Pinpoint the cell where the given text exists, returning its [X, Y] midpoint coordinate. 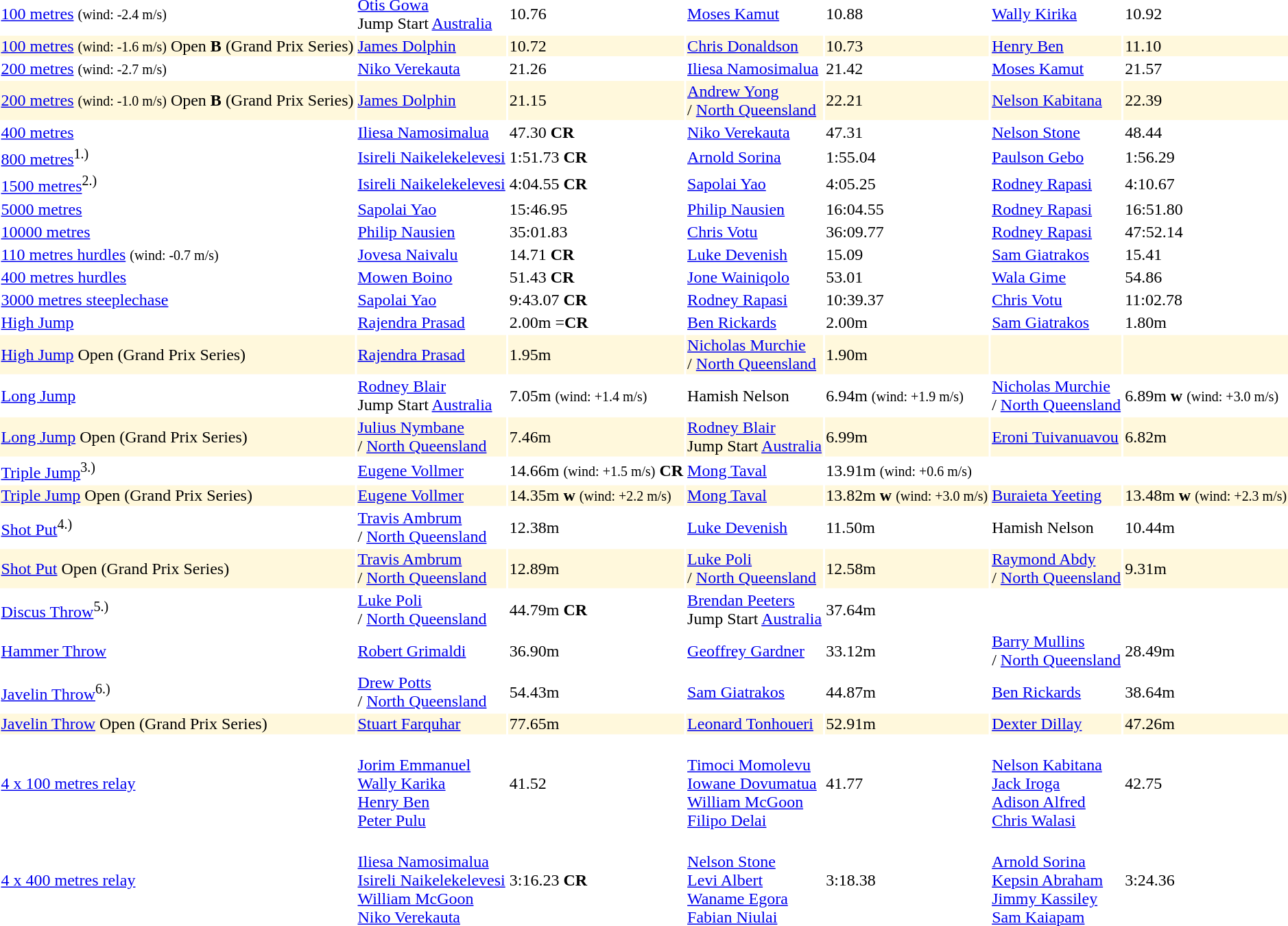
Drew Potts / North Queensland [431, 691]
Brendan Peeters Jump Start Australia [754, 609]
4 x 100 metres relay [177, 783]
35:01.83 [596, 232]
10:39.37 [907, 300]
47.31 [907, 132]
21.15 [596, 100]
4:04.55 CR [596, 184]
Shot Put4.) [177, 527]
1.80m [1206, 322]
Buraieta Yeeting [1056, 495]
400 metres hurdles [177, 277]
21.26 [596, 69]
4:10.67 [1206, 184]
Javelin Throw Open (Grand Prix Series) [177, 724]
36:09.77 [907, 232]
Dexter Dillay [1056, 724]
15.41 [1206, 254]
53.01 [907, 277]
Long Jump Open (Grand Prix Series) [177, 436]
9:43.07 CR [596, 300]
Eroni Tuivanuavou [1056, 436]
16:51.80 [1206, 209]
38.64m [1206, 691]
41.77 [907, 783]
Henry Ben [1056, 46]
7.05m (wind: +1.4 m/s) [596, 395]
15.09 [907, 254]
10.44m [1206, 527]
Jovesa Naivalu [431, 254]
Wala Gime [1056, 277]
42.75 [1206, 783]
3000 metres steeplechase [177, 300]
47:52.14 [1206, 232]
Hammer Throw [177, 650]
Moses Kamut [1056, 69]
6.94m (wind: +1.9 m/s) [907, 395]
13.91m (wind: +0.6 m/s) [907, 471]
Jone Wainiqolo [754, 277]
800 metres1.) [177, 157]
6.82m [1206, 436]
47.30 CR [596, 132]
7.46m [596, 436]
Raymond Abdy / North Queensland [1056, 568]
Triple Jump3.) [177, 471]
9.31m [1206, 568]
51.43 CR [596, 277]
12.89m [596, 568]
2.00m [907, 322]
Timoci MomolevuIowane DovumatuaWilliam McGoonFilipo Delai [754, 783]
Arnold Sorina [754, 157]
10000 metres [177, 232]
4:05.25 [907, 184]
54.86 [1206, 277]
12.38m [596, 527]
52.91m [907, 724]
Triple Jump Open (Grand Prix Series) [177, 495]
6.89m w (wind: +3.0 m/s) [1206, 395]
High Jump Open (Grand Prix Series) [177, 354]
1.95m [596, 354]
Javelin Throw6.) [177, 691]
44.87m [907, 691]
12.58m [907, 568]
14.71 CR [596, 254]
110 metres hurdles (wind: -0.7 m/s) [177, 254]
10.72 [596, 46]
Nelson Stone [1056, 132]
44.79m CR [596, 609]
11.50m [907, 527]
1:51.73 CR [596, 157]
Mowen Boino [431, 277]
77.65m [596, 724]
41.52 [596, 783]
13.82m w (wind: +3.0 m/s) [907, 495]
47.26m [1206, 724]
15:46.95 [596, 209]
28.49m [1206, 650]
22.39 [1206, 100]
Leonard Tonhoueri [754, 724]
Robert Grimaldi [431, 650]
54.43m [596, 691]
22.21 [907, 100]
Long Jump [177, 395]
14.66m (wind: +1.5 m/s) CR [596, 471]
Andrew Yong / North Queensland [754, 100]
Chris Donaldson [754, 46]
33.12m [907, 650]
11:02.78 [1206, 300]
Barry Mullins / North Queensland [1056, 650]
Paulson Gebo [1056, 157]
Nelson KabitanaJack IrogaAdison AlfredChris Walasi [1056, 783]
1:55.04 [907, 157]
13.48m w (wind: +2.3 m/s) [1206, 495]
37.64m [907, 609]
Stuart Farquhar [431, 724]
48.44 [1206, 132]
200 metres (wind: -2.7 m/s) [177, 69]
10.73 [907, 46]
Jorim EmmanuelWally KarikaHenry BenPeter Pulu [431, 783]
1500 metres2.) [177, 184]
2.00m =CR [596, 322]
Shot Put Open (Grand Prix Series) [177, 568]
36.90m [596, 650]
21.57 [1206, 69]
1.90m [907, 354]
400 metres [177, 132]
6.99m [907, 436]
21.42 [907, 69]
Nelson Kabitana [1056, 100]
100 metres (wind: -1.6 m/s) Open B (Grand Prix Series) [177, 46]
Julius Nymbane / North Queensland [431, 436]
High Jump [177, 322]
200 metres (wind: -1.0 m/s) Open B (Grand Prix Series) [177, 100]
11.10 [1206, 46]
14.35m w (wind: +2.2 m/s) [596, 495]
5000 metres [177, 209]
Geoffrey Gardner [754, 650]
16:04.55 [907, 209]
Discus Throw5.) [177, 609]
1:56.29 [1206, 157]
